Capture the cell that displays the provided text and extract its (x, y) central coordinate. 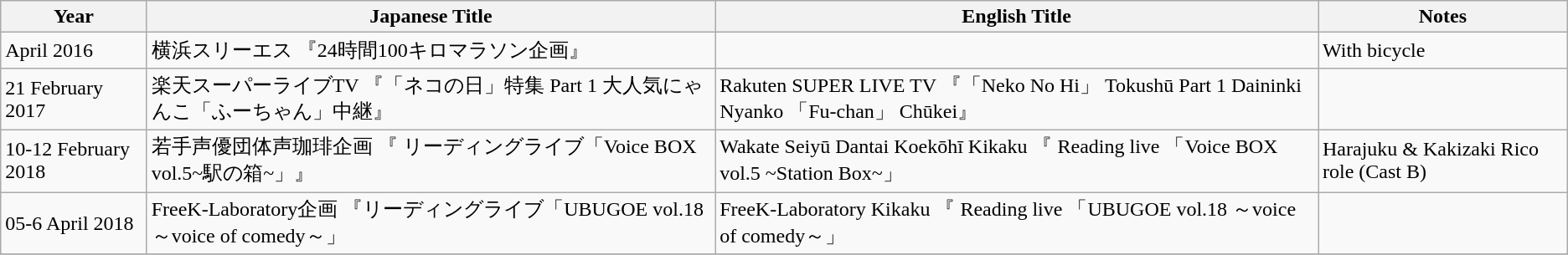
April 2016 (74, 50)
若手声優団体声珈琲企画 『 リーディングライブ「Voice BOX vol.5~駅の箱~」』 (431, 161)
Year (74, 17)
05-6 April 2018 (74, 223)
FreeK-Laboratory企画 『リーディングライブ「UBUGOE vol.18 ～voice of comedy～」 (431, 223)
横浜スリーエス 『24時間100キロマラソン企画』 (431, 50)
Notes (1443, 17)
Wakate Seiyū Dantai Koekōhī Kikaku 『 Reading live 「Voice BOX vol.5 ~Station Box~」 (1017, 161)
10-12 February 2018 (74, 161)
21 February 2017 (74, 99)
Japanese Title (431, 17)
With bicycle (1443, 50)
Rakuten SUPER LIVE TV 『「Neko No Hi」 Tokushū Part 1 Daininki Nyanko 「Fu-chan」 Chūkei』 (1017, 99)
Harajuku & Kakizaki Rico role (Cast B) (1443, 161)
FreeK-Laboratory Kikaku 『 Reading live 「UBUGOE vol.18 ～voice of comedy～」 (1017, 223)
English Title (1017, 17)
楽天スーパーライブTV 『「ネコの日」特集 Part 1 大人気にゃんこ「ふーちゃん」中継』 (431, 99)
